Find where the given text appears and provide that cell's center as (x, y) coordinate. 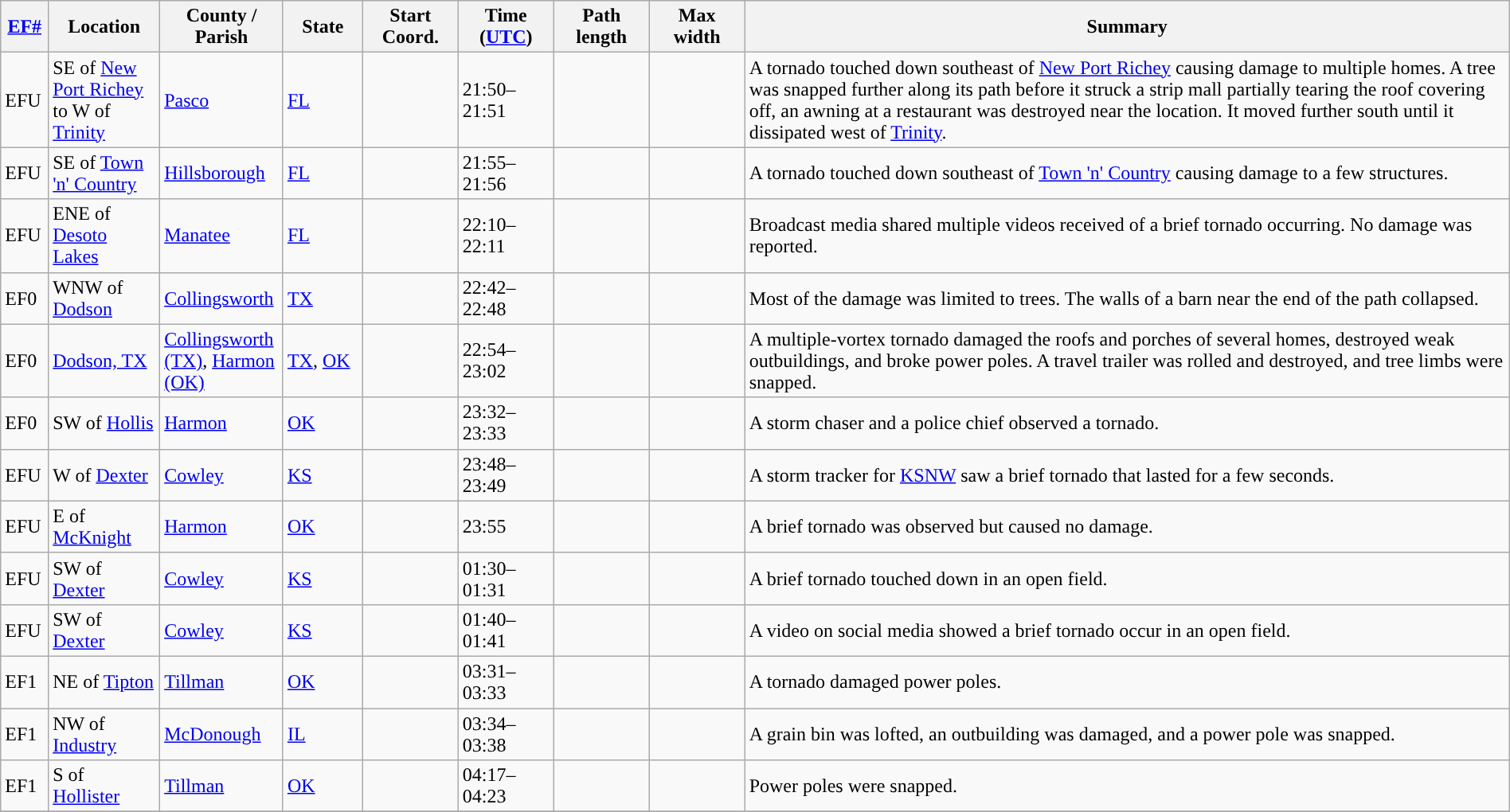
SE of Town 'n' Country (104, 174)
Broadcast media shared multiple videos received of a brief tornado occurring. No damage was reported. (1127, 236)
TX (323, 298)
23:32–23:33 (506, 424)
Most of the damage was limited to trees. The walls of a barn near the end of the path collapsed. (1127, 298)
21:55–21:56 (506, 174)
Start Coord. (410, 27)
County / Parish (221, 27)
Summary (1127, 27)
23:55 (506, 527)
A grain bin was lofted, an outbuilding was damaged, and a power pole was snapped. (1127, 734)
ENE of Desoto Lakes (104, 236)
A tornado touched down southeast of Town 'n' Country causing damage to a few structures. (1127, 174)
State (323, 27)
Collingsworth (TX), Harmon (OK) (221, 361)
A brief tornado touched down in an open field. (1127, 578)
22:54–23:02 (506, 361)
WNW of Dodson (104, 298)
Manatee (221, 236)
NW of Industry (104, 734)
Max width (697, 27)
E of McKnight (104, 527)
23:48–23:49 (506, 474)
A tornado damaged power poles. (1127, 681)
03:31–03:33 (506, 681)
SW of Hollis (104, 424)
A brief tornado was observed but caused no damage. (1127, 527)
Power poles were snapped. (1127, 787)
Hillsborough (221, 174)
W of Dexter (104, 474)
S of Hollister (104, 787)
SE of New Port Richey to W of Trinity (104, 100)
TX, OK (323, 361)
03:34–03:38 (506, 734)
NE of Tipton (104, 681)
A video on social media showed a brief tornado occur in an open field. (1127, 630)
Collingsworth (221, 298)
21:50–21:51 (506, 100)
22:42–22:48 (506, 298)
04:17–04:23 (506, 787)
Time (UTC) (506, 27)
Location (104, 27)
Path length (601, 27)
22:10–22:11 (506, 236)
A storm tracker for KSNW saw a brief tornado that lasted for a few seconds. (1127, 474)
Pasco (221, 100)
McDonough (221, 734)
EF# (25, 27)
01:40–01:41 (506, 630)
IL (323, 734)
Dodson, TX (104, 361)
A storm chaser and a police chief observed a tornado. (1127, 424)
01:30–01:31 (506, 578)
